Search for the cell housing the specified text and yield its (x, y) center coordinate. 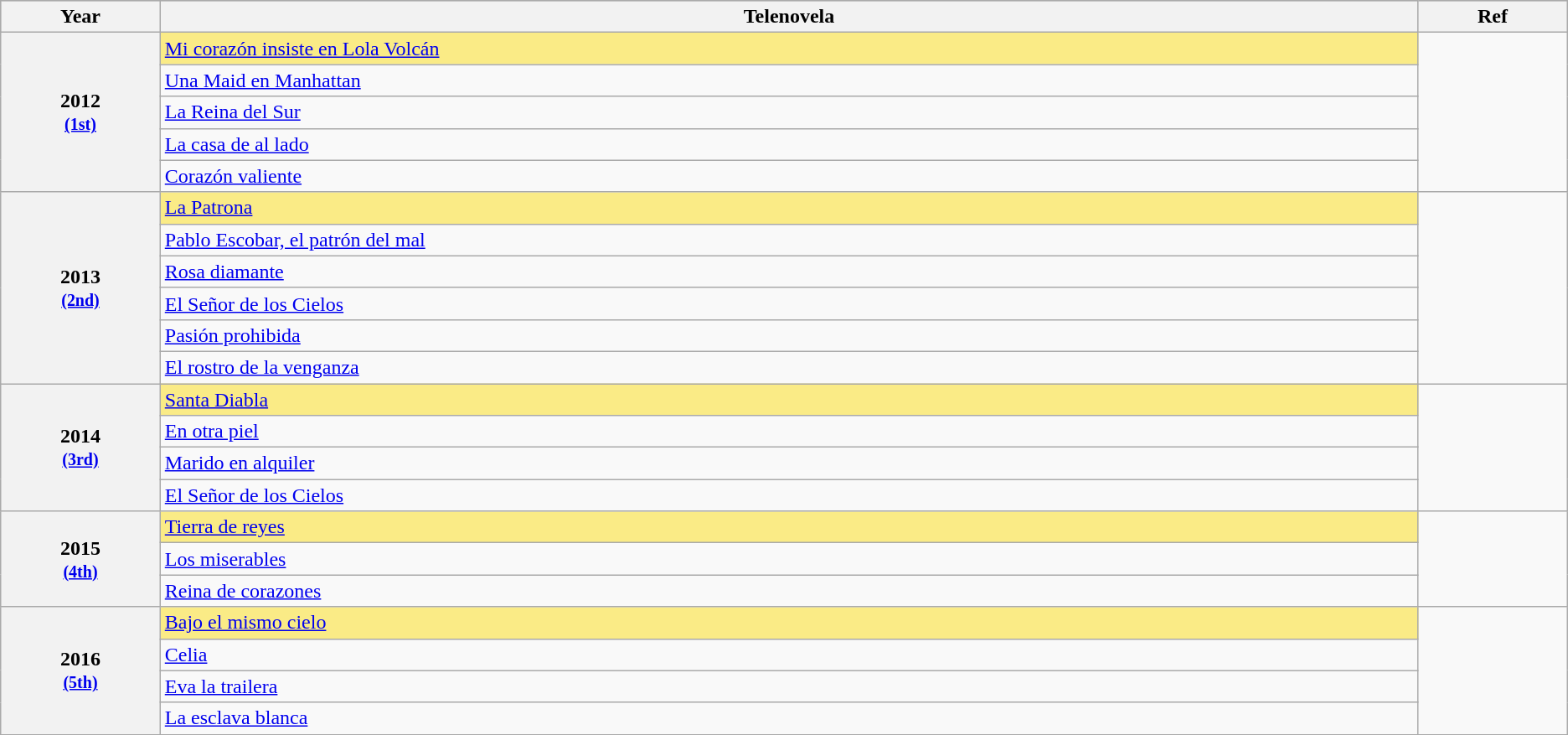
Telenovela (789, 17)
Marido en alquiler (789, 463)
Celia (789, 655)
Ref (1493, 17)
Year (80, 17)
La casa de al lado (789, 144)
La esclava blanca (789, 718)
Pasión prohibida (789, 335)
El rostro de la venganza (789, 367)
2014 (3rd) (80, 448)
Una Maid en Manhattan (789, 80)
2012 (1st) (80, 112)
En otra piel (789, 432)
2016 (5th) (80, 670)
2015 (4th) (80, 559)
2013 (2nd) (80, 287)
Santa Diabla (789, 400)
Reina de corazones (789, 591)
La Patrona (789, 208)
Mi corazón insiste en Lola Volcán (789, 49)
Corazón valiente (789, 176)
Tierra de reyes (789, 527)
Los miserables (789, 559)
La Reina del Sur (789, 112)
Eva la trailera (789, 686)
Rosa diamante (789, 272)
Pablo Escobar, el patrón del mal (789, 240)
Bajo el mismo cielo (789, 623)
